Provide the (x, y) coordinate of the cell's center where the given text is located.  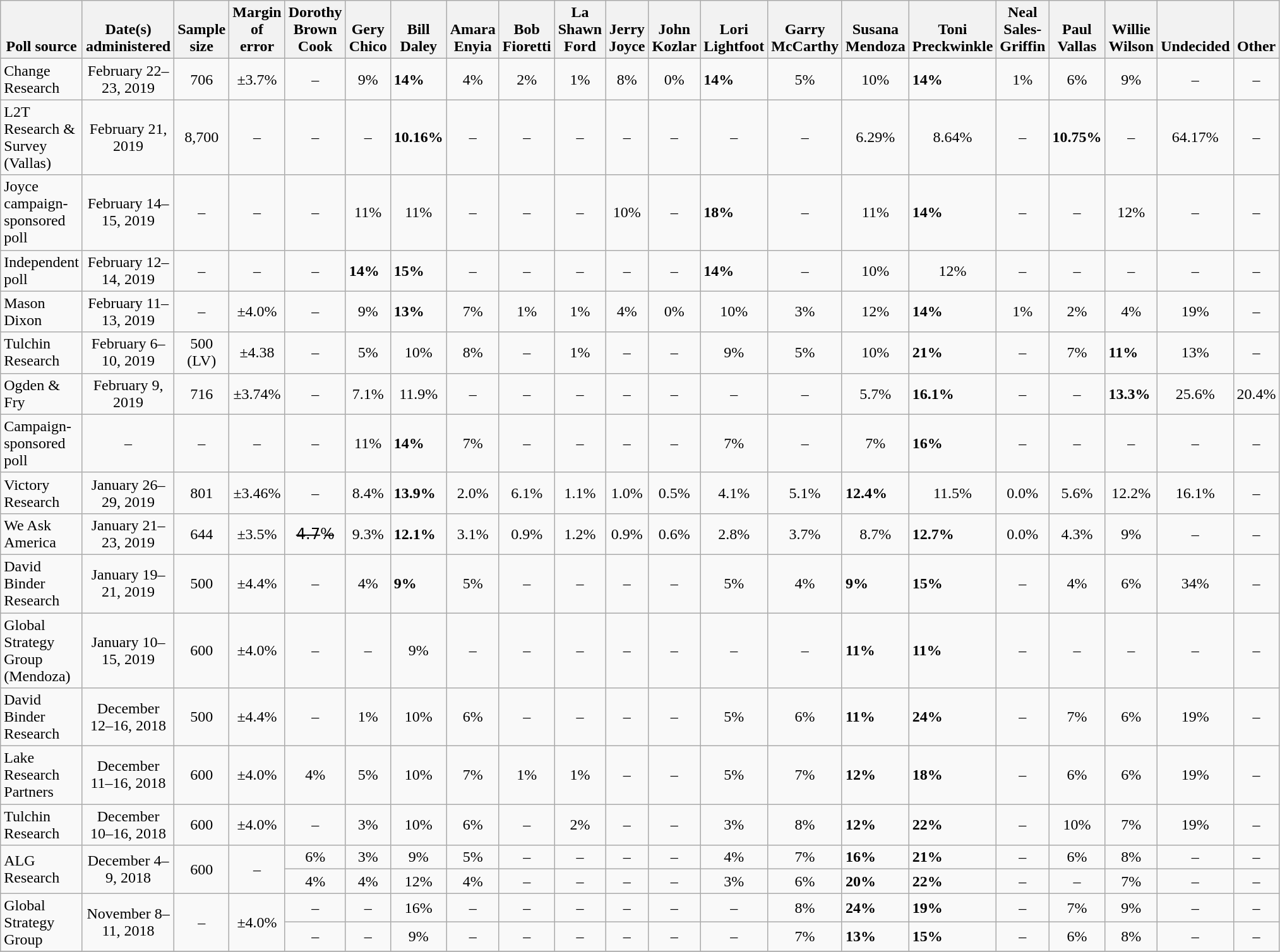
±4.38 (257, 352)
716 (202, 394)
1.2% (580, 534)
20% (875, 881)
3.1% (472, 534)
Campaign-sponsored poll (42, 443)
4.3% (1077, 534)
Change Research (42, 80)
4̶.̶7̶%̶ (315, 534)
6.29% (875, 138)
8.64% (952, 138)
NealSales-Griffin (1023, 30)
7.1% (368, 394)
3.7% (805, 534)
9.3% (368, 534)
12.1% (418, 534)
Undecided (1195, 30)
500 (LV) (202, 352)
December 12–16, 2018 (128, 717)
February 6–10, 2019 (128, 352)
Global Strategy Group (Mendoza) (42, 650)
801 (202, 492)
644 (202, 534)
WillieWilson (1132, 30)
13.3% (1132, 394)
January 26–29, 2019 (128, 492)
JerryJoyce (627, 30)
12.7% (952, 534)
January 10–15, 2019 (128, 650)
13.9% (418, 492)
0.5% (674, 492)
February 21, 2019 (128, 138)
Ogden & Fry (42, 394)
12.4% (875, 492)
February 22–23, 2019 (128, 80)
11.5% (952, 492)
November 8–11, 2018 (128, 922)
20.4% (1257, 394)
Victory Research (42, 492)
We Ask America (42, 534)
±3.74% (257, 394)
La ShawnFord (580, 30)
Mason Dixon (42, 312)
LoriLightfoot (734, 30)
PaulVallas (1077, 30)
GarryMcCarthy (805, 30)
Independent poll (42, 270)
February 11–13, 2019 (128, 312)
12.2% (1132, 492)
ALG Research (42, 869)
10.75% (1077, 138)
8.7% (875, 534)
GeryChico (368, 30)
January 19–21, 2019 (128, 583)
5.7% (875, 394)
8,700 (202, 138)
Lake Research Partners (42, 775)
AmaraEnyia (472, 30)
64.17% (1195, 138)
February 12–14, 2019 (128, 270)
SusanaMendoza (875, 30)
BillDaley (418, 30)
December 4–9, 2018 (128, 869)
4.1% (734, 492)
2.0% (472, 492)
Marginof error (257, 30)
2.8% (734, 534)
Joyce campaign-sponsored poll (42, 212)
0.6% (674, 534)
1.0% (627, 492)
L2T Research & Survey (Vallas) (42, 138)
10.16% (418, 138)
February 14–15, 2019 (128, 212)
JohnKozlar (674, 30)
5.1% (805, 492)
December 10–16, 2018 (128, 824)
DorothyBrown Cook (315, 30)
±3.5% (257, 534)
8.4% (368, 492)
±3.46% (257, 492)
February 9, 2019 (128, 394)
11.9% (418, 394)
±3.7% (257, 80)
Global Strategy Group (42, 922)
25.6% (1195, 394)
BobFioretti (527, 30)
706 (202, 80)
December 11–16, 2018 (128, 775)
ToniPreckwinkle (952, 30)
5.6% (1077, 492)
Poll source (42, 30)
January 21–23, 2019 (128, 534)
6.1% (527, 492)
1.1% (580, 492)
Samplesize (202, 30)
34% (1195, 583)
Other (1257, 30)
Date(s)administered (128, 30)
